Pinpoint the cell where the given text exists, returning its (x, y) midpoint coordinate. 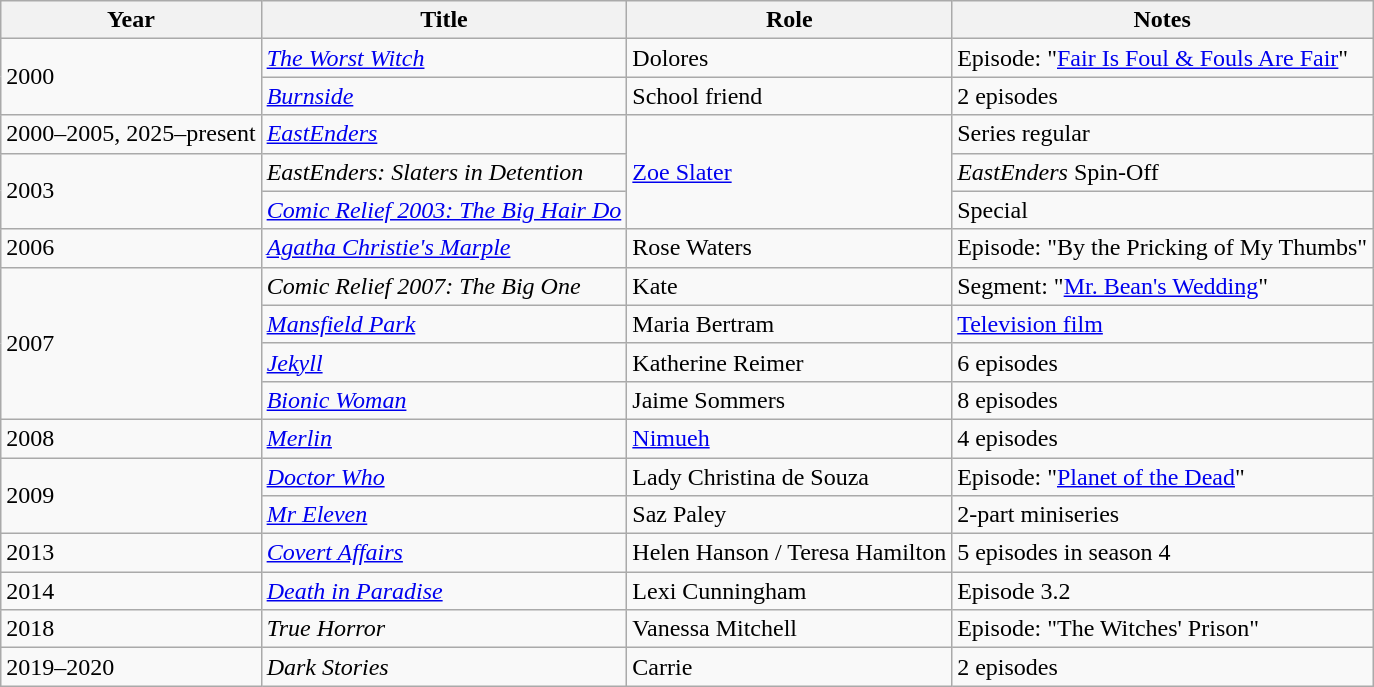
2018 (131, 629)
Mansfield Park (444, 324)
School friend (790, 96)
Agatha Christie's Marple (444, 248)
Dolores (790, 58)
Segment: "Mr. Bean's Wedding" (1162, 286)
Katherine Reimer (790, 362)
2007 (131, 343)
Year (131, 20)
Mr Eleven (444, 515)
2019–2020 (131, 667)
EastEnders: Slaters in Detention (444, 172)
Doctor Who (444, 477)
Role (790, 20)
6 episodes (1162, 362)
4 episodes (1162, 438)
2009 (131, 496)
Death in Paradise (444, 591)
Episode 3.2 (1162, 591)
Title (444, 20)
Zoe Slater (790, 172)
Vanessa Mitchell (790, 629)
Comic Relief 2003: The Big Hair Do (444, 210)
2000 (131, 77)
Kate (790, 286)
The Worst Witch (444, 58)
Saz Paley (790, 515)
2000–2005, 2025–present (131, 134)
5 episodes in season 4 (1162, 553)
8 episodes (1162, 400)
2-part miniseries (1162, 515)
Lexi Cunningham (790, 591)
Episode: "The Witches' Prison" (1162, 629)
Helen Hanson / Teresa Hamilton (790, 553)
Notes (1162, 20)
Episode: "Planet of the Dead" (1162, 477)
2013 (131, 553)
2006 (131, 248)
Maria Bertram (790, 324)
Burnside (444, 96)
Carrie (790, 667)
Rose Waters (790, 248)
Jaime Sommers (790, 400)
Comic Relief 2007: The Big One (444, 286)
Jekyll (444, 362)
Episode: "By the Pricking of My Thumbs" (1162, 248)
Bionic Woman (444, 400)
Merlin (444, 438)
True Horror (444, 629)
Series regular (1162, 134)
Dark Stories (444, 667)
EastEnders Spin-Off (1162, 172)
2014 (131, 591)
2008 (131, 438)
Episode: "Fair Is Foul & Fouls Are Fair" (1162, 58)
Lady Christina de Souza (790, 477)
Special (1162, 210)
EastEnders (444, 134)
Covert Affairs (444, 553)
Television film (1162, 324)
2003 (131, 191)
Nimueh (790, 438)
